Detect which cell encompasses the target text, then output its [X, Y] center coordinate. 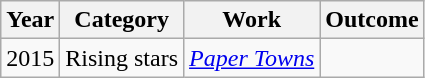
2015 [30, 58]
Year [30, 20]
Work [252, 20]
Outcome [372, 20]
Paper Towns [252, 58]
Rising stars [122, 58]
Category [122, 20]
